Return (x, y) of the center of cell containing provided text 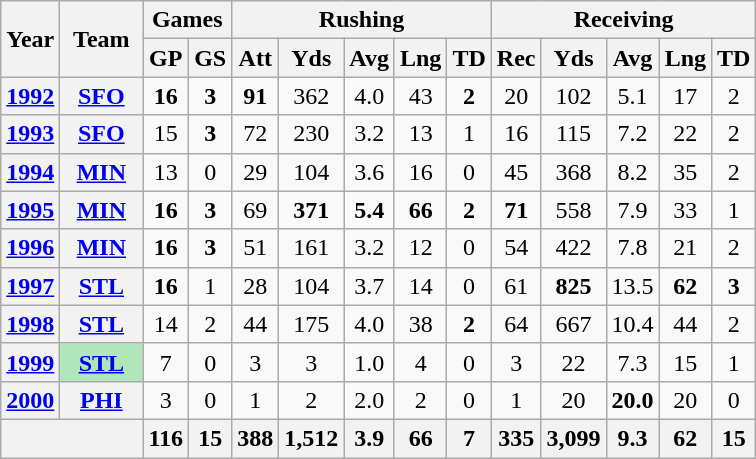
13.5 (632, 286)
1,512 (312, 438)
54 (516, 248)
3.7 (370, 286)
5.1 (632, 96)
1994 (30, 172)
Rec (516, 58)
7.2 (632, 134)
368 (574, 172)
1996 (30, 248)
61 (516, 286)
7.3 (632, 362)
9.3 (632, 438)
28 (256, 286)
Year (30, 39)
2.0 (370, 400)
Games (188, 20)
33 (685, 210)
12 (420, 248)
20.0 (632, 400)
64 (516, 324)
PHI (102, 400)
1993 (30, 134)
1998 (30, 324)
43 (420, 96)
35 (685, 172)
7.8 (632, 248)
230 (312, 134)
422 (574, 248)
5.4 (370, 210)
29 (256, 172)
1.0 (370, 362)
1995 (30, 210)
161 (312, 248)
91 (256, 96)
825 (574, 286)
3.9 (370, 438)
8.2 (632, 172)
21 (685, 248)
GP (166, 58)
2000 (30, 400)
116 (166, 438)
4 (420, 362)
72 (256, 134)
388 (256, 438)
GS (210, 58)
51 (256, 248)
3,099 (574, 438)
667 (574, 324)
69 (256, 210)
Rushing (362, 20)
362 (312, 96)
115 (574, 134)
45 (516, 172)
3.6 (370, 172)
Receiving (624, 20)
71 (516, 210)
38 (420, 324)
371 (312, 210)
175 (312, 324)
Att (256, 58)
7.9 (632, 210)
10.4 (632, 324)
1997 (30, 286)
Team (102, 39)
1999 (30, 362)
1992 (30, 96)
335 (516, 438)
17 (685, 96)
558 (574, 210)
102 (574, 96)
